For the text-containing cell, return its midpoint in [X, Y] coordinate format. 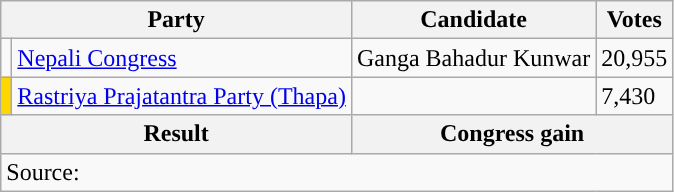
Congress gain [512, 134]
Votes [634, 20]
Rastriya Prajatantra Party (Thapa) [182, 96]
20,955 [634, 58]
Result [176, 134]
Ganga Bahadur Kunwar [473, 58]
Nepali Congress [182, 58]
Party [176, 20]
Candidate [473, 20]
7,430 [634, 96]
Source: [337, 172]
